Search for the cell housing the specified text and yield its [x, y] center coordinate. 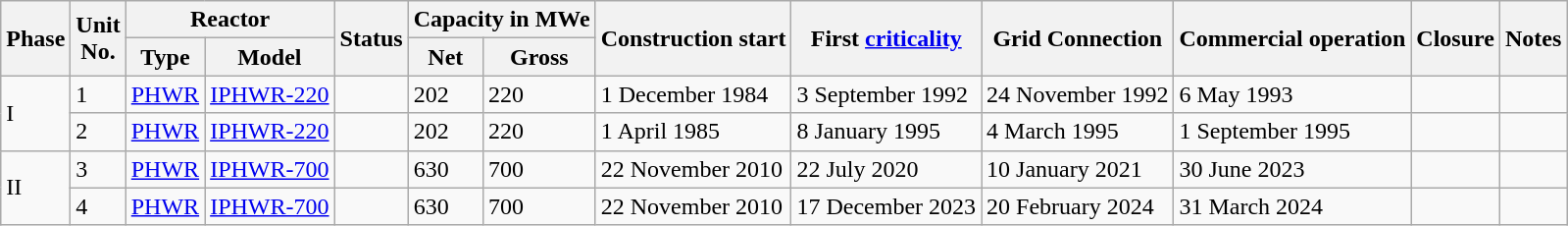
UnitNo. [98, 38]
17 December 2023 [886, 206]
Gross [539, 57]
Net [445, 57]
4 March 1995 [1078, 132]
Model [270, 57]
8 January 1995 [886, 132]
Type [165, 57]
2 [98, 132]
II [35, 188]
First criticality [886, 38]
1 December 1984 [693, 94]
Capacity in MWe [502, 20]
30 June 2023 [1292, 169]
Reactor [229, 20]
1 April 1985 [693, 132]
24 November 1992 [1078, 94]
Grid Connection [1078, 38]
22 July 2020 [886, 169]
4 [98, 206]
31 March 2024 [1292, 206]
Commercial operation [1292, 38]
3 September 1992 [886, 94]
Phase [35, 38]
10 January 2021 [1078, 169]
1 [98, 94]
20 February 2024 [1078, 206]
Status [371, 38]
Closure [1455, 38]
Construction start [693, 38]
1 September 1995 [1292, 132]
3 [98, 169]
I [35, 113]
6 May 1993 [1292, 94]
Notes [1533, 38]
